Capture the cell that displays the provided text and extract its (X, Y) central coordinate. 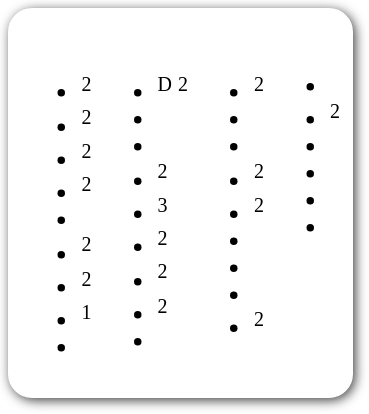
2222 (228, 203)
2 (304, 203)
2222221 (56, 203)
D 223222 (142, 203)
